Extract the [x, y] coordinate from the center of the cell holding the provided text.  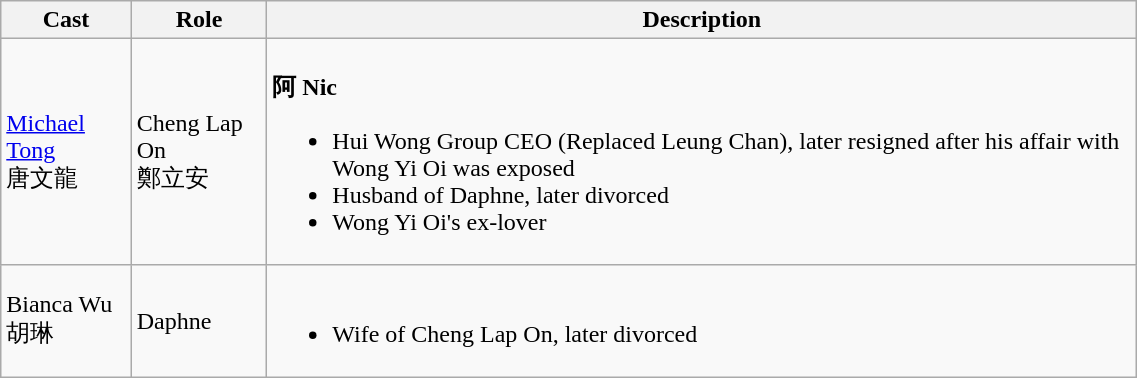
Role [199, 20]
Cast [66, 20]
Description [702, 20]
Wife of Cheng Lap On, later divorced [702, 320]
Michael Tong 唐文龍 [66, 152]
Bianca Wu 胡琳 [66, 320]
Cheng Lap On 鄭立安 [199, 152]
Daphne [199, 320]
